Extract the [X, Y] coordinate from the center of the cell holding the provided text.  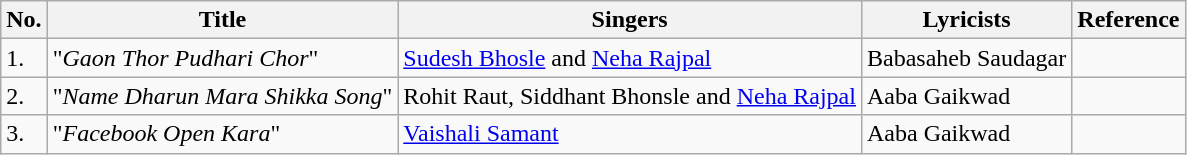
"Facebook Open Kara" [222, 134]
"Name Dharun Mara Shikka Song" [222, 96]
Rohit Raut, Siddhant Bhonsle and Neha Rajpal [630, 96]
Vaishali Samant [630, 134]
Babasaheb Saudagar [966, 58]
Reference [1128, 20]
No. [24, 20]
Sudesh Bhosle and Neha Rajpal [630, 58]
3. [24, 134]
Lyricists [966, 20]
Singers [630, 20]
2. [24, 96]
Title [222, 20]
"Gaon Thor Pudhari Chor" [222, 58]
1. [24, 58]
